Detect which cell encompasses the target text, then output its (X, Y) center coordinate. 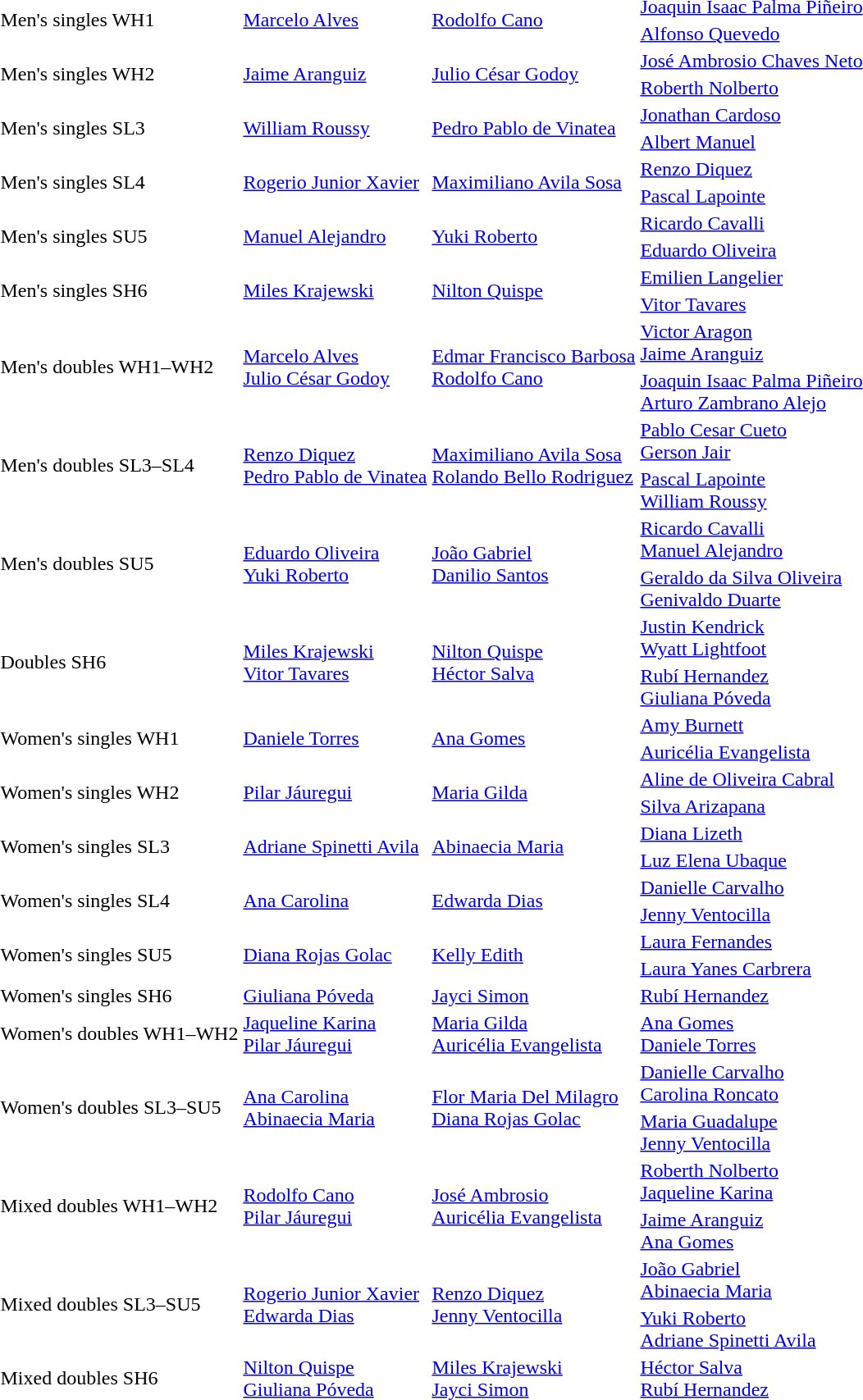
Marcelo Alves Julio César Godoy (335, 367)
Maximiliano Avila Sosa Rolando Bello Rodriguez (533, 466)
Maria Gilda (533, 792)
Renzo Diquez Jenny Ventocilla (533, 1304)
Kelly Edith (533, 955)
Ana Gomes (533, 738)
Adriane Spinetti Avila (335, 846)
Rodolfo Cano Pilar Jáuregui (335, 1206)
Jayci Simon (533, 996)
Nilton Quispe (533, 290)
João Gabriel Danilio Santos (533, 564)
Maria Gilda Auricélia Evangelista (533, 1033)
Julio César Godoy (533, 74)
Maximiliano Avila Sosa (533, 182)
Miles Krajewski (335, 290)
Ana Carolina Abinaecia Maria (335, 1107)
Flor Maria Del Milagro Diana Rojas Golac (533, 1107)
Abinaecia Maria (533, 846)
William Roussy (335, 128)
Jaqueline Karina Pilar Jáuregui (335, 1033)
Edmar Francisco Barbosa Rodolfo Cano (533, 367)
Pedro Pablo de Vinatea (533, 128)
Giuliana Póveda (335, 996)
Edwarda Dias (533, 901)
Rogerio Junior Xavier Edwarda Dias (335, 1304)
Diana Rojas Golac (335, 955)
Nilton Quispe Héctor Salva (533, 663)
Renzo Diquez Pedro Pablo de Vinatea (335, 466)
Ana Carolina (335, 901)
Daniele Torres (335, 738)
Yuki Roberto (533, 236)
Rogerio Junior Xavier (335, 182)
José Ambrosio Auricélia Evangelista (533, 1206)
Eduardo Oliveira Yuki Roberto (335, 564)
Manuel Alejandro (335, 236)
Pilar Jáuregui (335, 792)
Jaime Aranguiz (335, 74)
Miles Krajewski Vitor Tavares (335, 663)
